Detect which cell encompasses the target text, then output its (x, y) center coordinate. 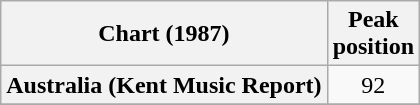
92 (373, 85)
Australia (Kent Music Report) (164, 85)
Chart (1987) (164, 34)
Peakposition (373, 34)
